Locate the cell with the specified text and output its [X, Y] center coordinate. 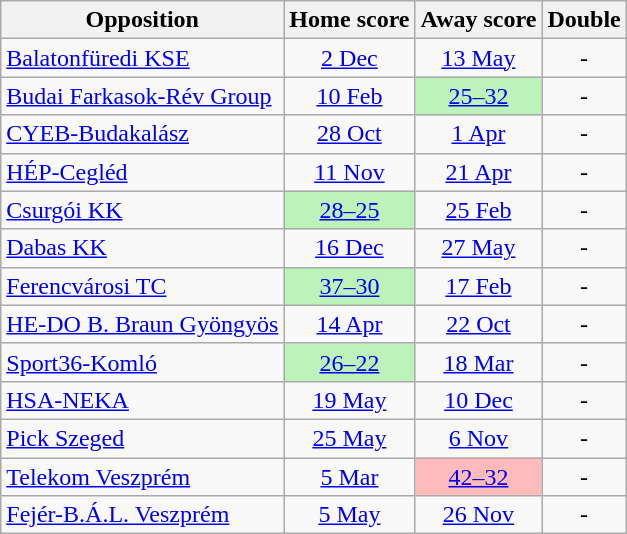
11 Nov [350, 172]
Pick Szeged [142, 438]
42–32 [478, 477]
Opposition [142, 20]
19 May [350, 400]
16 Dec [350, 248]
14 Apr [350, 324]
Dabas KK [142, 248]
25 May [350, 438]
Away score [478, 20]
Home score [350, 20]
28 Oct [350, 134]
Fejér-B.Á.L. Veszprém [142, 515]
2 Dec [350, 58]
Budai Farkasok-Rév Group [142, 96]
Double [584, 20]
Balatonfüredi KSE [142, 58]
5 May [350, 515]
21 Apr [478, 172]
26 Nov [478, 515]
5 Mar [350, 477]
Sport36-Komló [142, 362]
26–22 [350, 362]
25 Feb [478, 210]
27 May [478, 248]
28–25 [350, 210]
HE-DO B. Braun Gyöngyös [142, 324]
6 Nov [478, 438]
17 Feb [478, 286]
25–32 [478, 96]
10 Dec [478, 400]
18 Mar [478, 362]
HÉP-Cegléd [142, 172]
HSA-NEKA [142, 400]
Ferencvárosi TC [142, 286]
Csurgói KK [142, 210]
Telekom Veszprém [142, 477]
37–30 [350, 286]
22 Oct [478, 324]
13 May [478, 58]
CYEB-Budakalász [142, 134]
10 Feb [350, 96]
1 Apr [478, 134]
